Identify which cell holds the provided text, then report its [x, y] central coordinate. 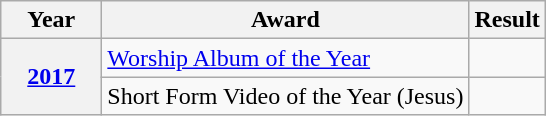
2017 [52, 77]
Short Form Video of the Year (Jesus) [286, 96]
Worship Album of the Year [286, 58]
Award [286, 20]
Year [52, 20]
Result [507, 20]
